Output the [x, y] coordinate of the center of the cell containing the given text.  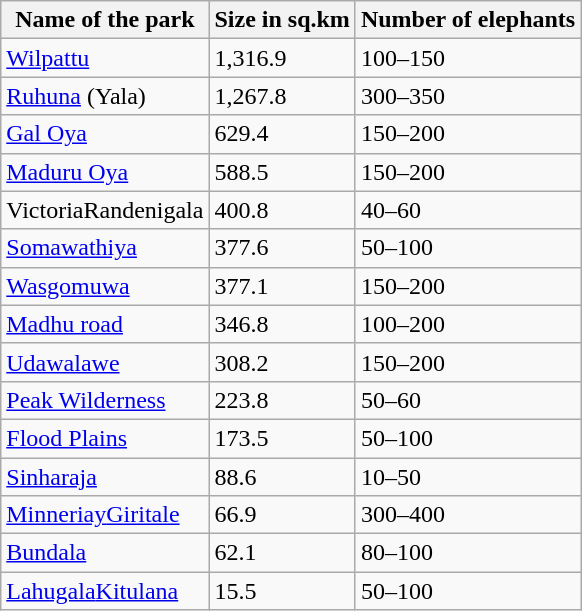
377.6 [282, 248]
40–60 [468, 210]
10–50 [468, 477]
Number of elephants [468, 20]
62.1 [282, 553]
300–350 [468, 96]
346.8 [282, 324]
Udawalawe [105, 362]
300–400 [468, 515]
50–60 [468, 400]
VictoriaRandenigala [105, 210]
66.9 [282, 515]
629.4 [282, 134]
Sinharaja [105, 477]
Ruhuna (Yala) [105, 96]
100–150 [468, 58]
80–100 [468, 553]
Madhu road [105, 324]
Gal Oya [105, 134]
88.6 [282, 477]
Size in sq.km [282, 20]
400.8 [282, 210]
1,267.8 [282, 96]
173.5 [282, 438]
Maduru Oya [105, 172]
Bundala [105, 553]
308.2 [282, 362]
Flood Plains [105, 438]
588.5 [282, 172]
Wilpattu [105, 58]
Somawathiya [105, 248]
MinneriayGiritale [105, 515]
15.5 [282, 591]
223.8 [282, 400]
Wasgomuwa [105, 286]
1,316.9 [282, 58]
100–200 [468, 324]
Name of the park [105, 20]
LahugalaKitulana [105, 591]
377.1 [282, 286]
Peak Wilderness [105, 400]
